Capture the cell that displays the provided text and extract its [X, Y] central coordinate. 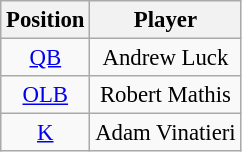
Adam Vinatieri [166, 133]
Andrew Luck [166, 58]
K [46, 133]
Player [166, 20]
Position [46, 20]
Robert Mathis [166, 95]
QB [46, 58]
OLB [46, 95]
